Pinpoint the cell where the given text exists, returning its (X, Y) midpoint coordinate. 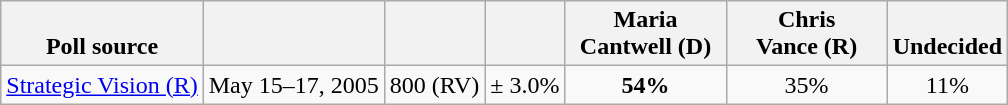
Poll source (102, 34)
MariaCantwell (D) (646, 34)
± 3.0% (525, 85)
800 (RV) (434, 85)
54% (646, 85)
Strategic Vision (R) (102, 85)
May 15–17, 2005 (294, 85)
Undecided (947, 34)
11% (947, 85)
ChrisVance (R) (806, 34)
35% (806, 85)
